Identify which cell holds the provided text, then report its (X, Y) central coordinate. 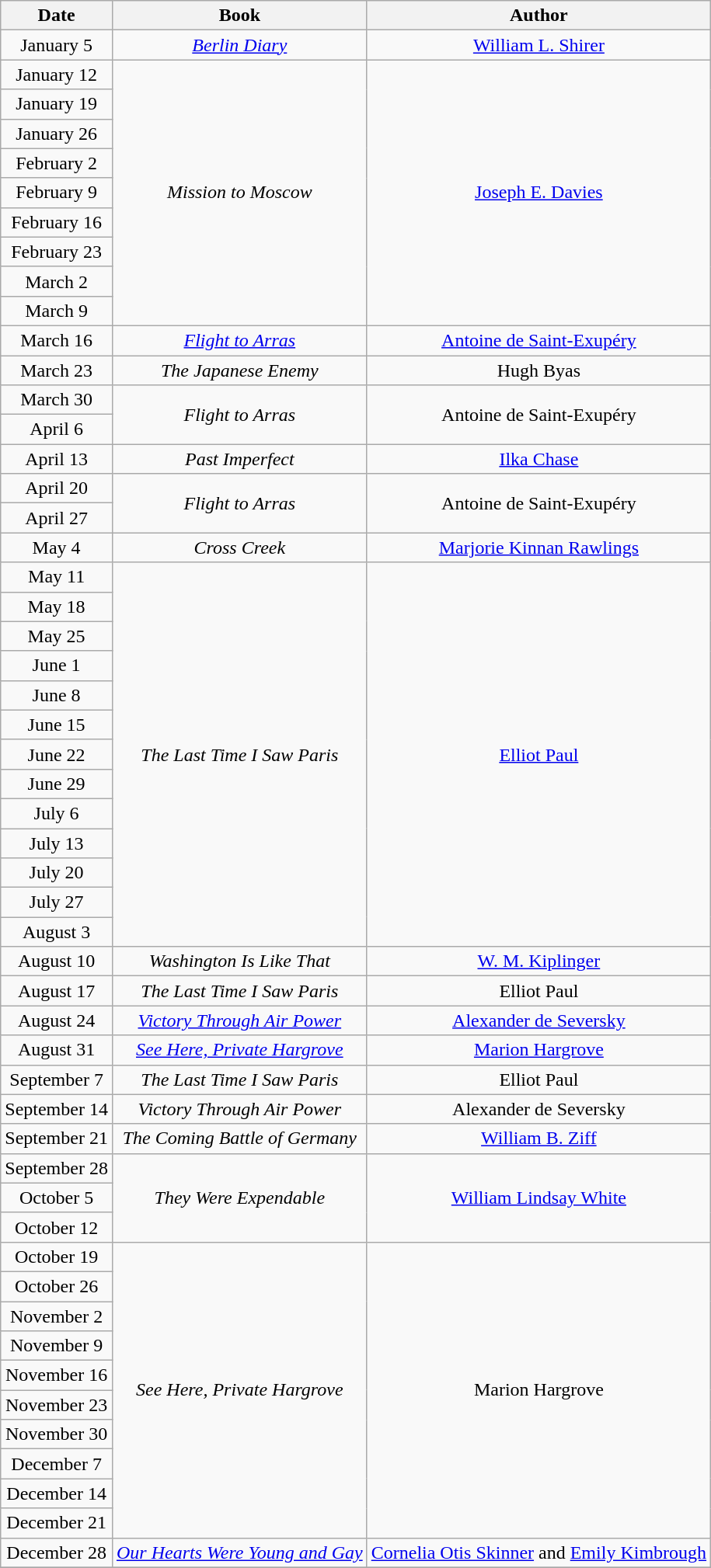
September 14 (57, 1109)
August 17 (57, 991)
Author (538, 16)
May 18 (57, 607)
June 29 (57, 784)
July 13 (57, 843)
November 9 (57, 1346)
August 10 (57, 961)
Joseph E. Davies (538, 193)
April 20 (57, 488)
January 19 (57, 104)
December 28 (57, 1552)
March 9 (57, 311)
March 2 (57, 281)
September 28 (57, 1168)
July 27 (57, 902)
November 30 (57, 1434)
November 2 (57, 1316)
Marjorie Kinnan Rawlings (538, 548)
March 23 (57, 370)
July 20 (57, 873)
October 19 (57, 1257)
August 31 (57, 1050)
December 21 (57, 1523)
September 21 (57, 1139)
The Japanese Enemy (239, 370)
December 7 (57, 1464)
They Were Expendable (239, 1198)
February 23 (57, 252)
May 25 (57, 636)
The Coming Battle of Germany (239, 1139)
Berlin Diary (239, 45)
Past Imperfect (239, 459)
January 26 (57, 134)
August 3 (57, 932)
April 13 (57, 459)
Hugh Byas (538, 370)
William B. Ziff (538, 1139)
July 6 (57, 813)
May 4 (57, 548)
September 7 (57, 1080)
January 12 (57, 75)
Cornelia Otis Skinner and Emily Kimbrough (538, 1552)
August 24 (57, 1020)
Our Hearts Were Young and Gay (239, 1552)
February 2 (57, 163)
February 9 (57, 193)
June 15 (57, 725)
Washington Is Like That (239, 961)
March 16 (57, 340)
October 12 (57, 1227)
Ilka Chase (538, 459)
June 8 (57, 695)
February 16 (57, 222)
October 26 (57, 1286)
April 27 (57, 518)
Cross Creek (239, 548)
October 5 (57, 1198)
William Lindsay White (538, 1198)
May 11 (57, 577)
December 14 (57, 1493)
June 22 (57, 754)
Book (239, 16)
January 5 (57, 45)
Mission to Moscow (239, 193)
November 23 (57, 1405)
April 6 (57, 429)
W. M. Kiplinger (538, 961)
March 30 (57, 400)
November 16 (57, 1375)
June 1 (57, 666)
William L. Shirer (538, 45)
Date (57, 16)
